Extract the [X, Y] coordinate from the center of the cell holding the provided text.  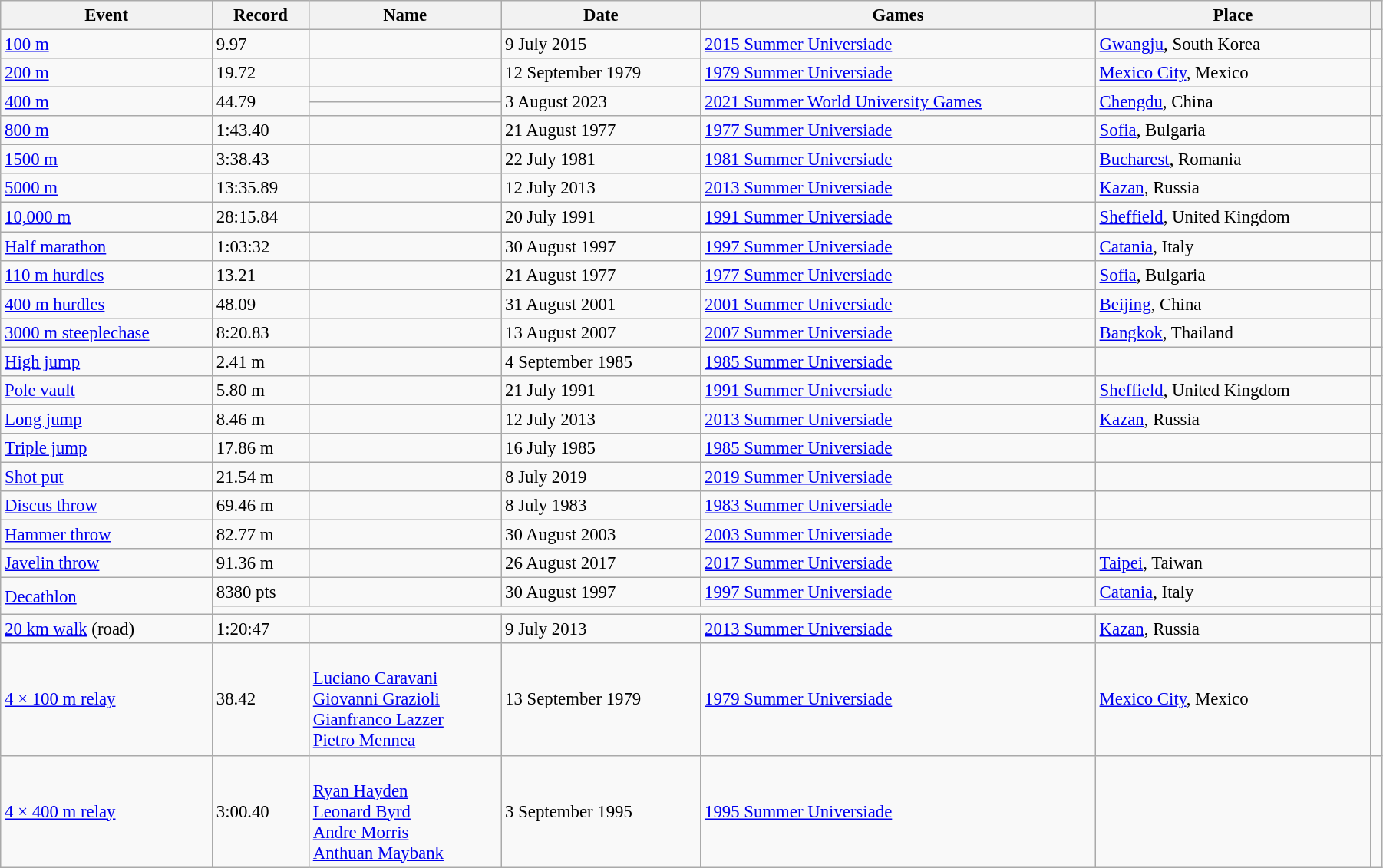
9 July 2013 [601, 629]
Luciano CaravaniGiovanni GrazioliGianfranco LazzerPietro Mennea [404, 700]
400 m [107, 102]
9 July 2015 [601, 45]
8 July 2019 [601, 477]
1:43.40 [260, 130]
2.41 m [260, 361]
5000 m [107, 188]
1:20:47 [260, 629]
100 m [107, 45]
Pole vault [107, 391]
10,000 m [107, 217]
Taipei, Taiwan [1233, 563]
3 September 1995 [601, 811]
31 August 2001 [601, 304]
Half marathon [107, 246]
Shot put [107, 477]
91.36 m [260, 563]
13:35.89 [260, 188]
8.46 m [260, 419]
Ryan HaydenLeonard ByrdAndre MorrisAnthuan Maybank [404, 811]
Name [404, 15]
20 July 1991 [601, 217]
110 m hurdles [107, 275]
Bangkok, Thailand [1233, 332]
17.86 m [260, 448]
2007 Summer Universiade [898, 332]
Place [1233, 15]
9.97 [260, 45]
2021 Summer World University Games [898, 102]
400 m hurdles [107, 304]
13 August 2007 [601, 332]
200 m [107, 73]
2015 Summer Universiade [898, 45]
Date [601, 15]
19.72 [260, 73]
Decathlon [107, 596]
44.79 [260, 102]
5.80 m [260, 391]
22 July 1981 [601, 160]
4 × 400 m relay [107, 811]
1:03:32 [260, 246]
3 August 2023 [601, 102]
21.54 m [260, 477]
3000 m steeplechase [107, 332]
Record [260, 15]
1983 Summer Universiade [898, 506]
Gwangju, South Korea [1233, 45]
3:38.43 [260, 160]
1500 m [107, 160]
Beijing, China [1233, 304]
20 km walk (road) [107, 629]
800 m [107, 130]
2019 Summer Universiade [898, 477]
69.46 m [260, 506]
Bucharest, Romania [1233, 160]
Event [107, 15]
4 × 100 m relay [107, 700]
Javelin throw [107, 563]
28:15.84 [260, 217]
2001 Summer Universiade [898, 304]
16 July 1985 [601, 448]
High jump [107, 361]
48.09 [260, 304]
8380 pts [260, 592]
Triple jump [107, 448]
8:20.83 [260, 332]
Hammer throw [107, 535]
8 July 1983 [601, 506]
82.77 m [260, 535]
Games [898, 15]
Chengdu, China [1233, 102]
26 August 2017 [601, 563]
13 September 1979 [601, 700]
1981 Summer Universiade [898, 160]
4 September 1985 [601, 361]
38.42 [260, 700]
2003 Summer Universiade [898, 535]
3:00.40 [260, 811]
2017 Summer Universiade [898, 563]
21 July 1991 [601, 391]
Long jump [107, 419]
30 August 2003 [601, 535]
13.21 [260, 275]
Discus throw [107, 506]
1995 Summer Universiade [898, 811]
12 September 1979 [601, 73]
